Return the (x, y) coordinate for the center point of the cell that contains the specified text.  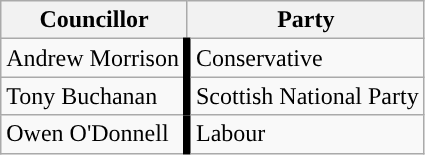
Tony Buchanan (94, 96)
Party (306, 20)
Owen O'Donnell (94, 134)
Scottish National Party (306, 96)
Andrew Morrison (94, 58)
Conservative (306, 58)
Labour (306, 134)
Councillor (94, 20)
